Output the [X, Y] coordinate of the center of the cell containing the given text.  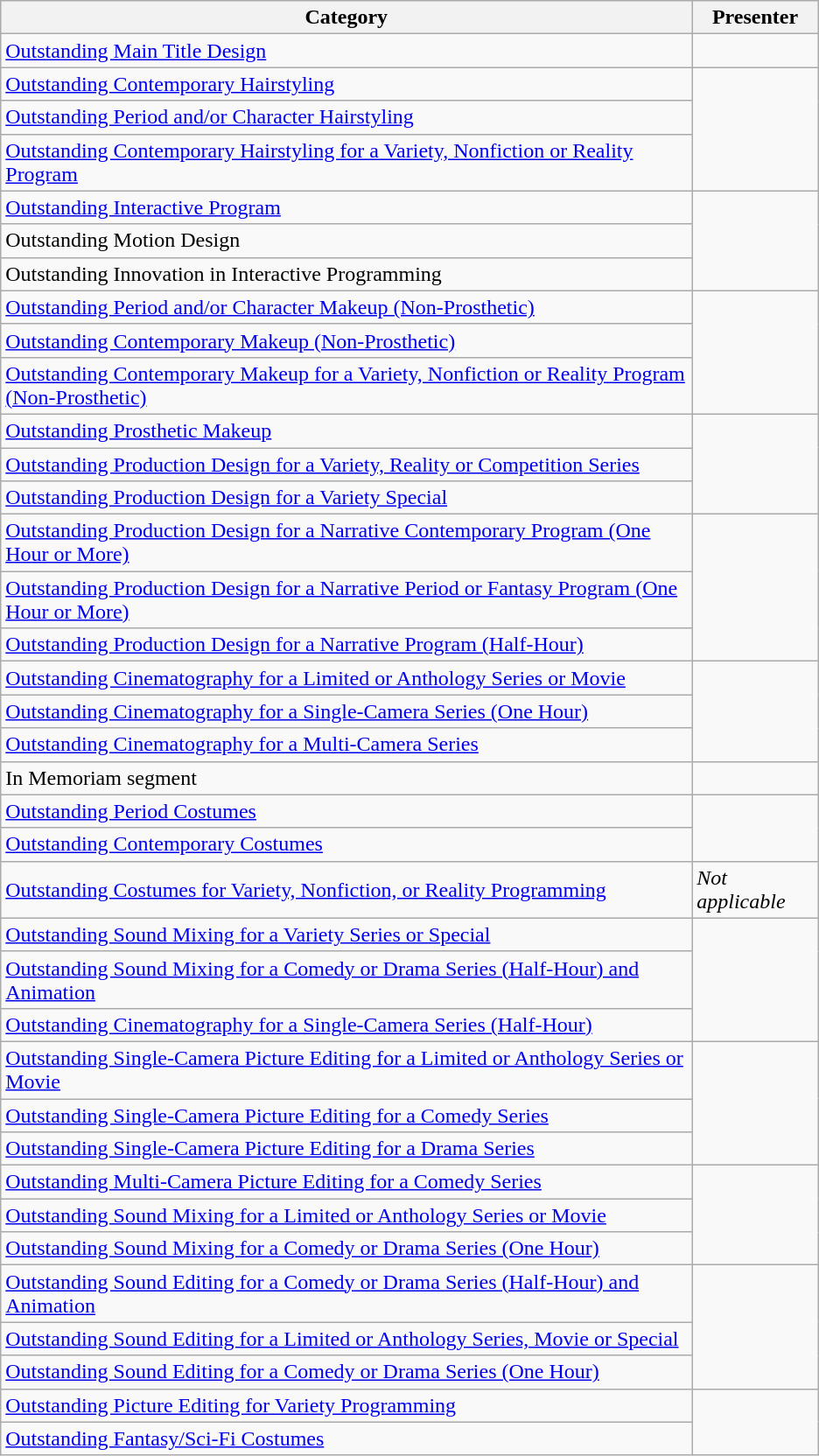
In Memoriam segment [346, 778]
Outstanding Production Design for a Variety, Reality or Competition Series [346, 465]
Outstanding Sound Editing for a Comedy or Drama Series (One Hour) [346, 1372]
Outstanding Contemporary Hairstyling [346, 84]
Outstanding Period Costumes [346, 811]
Category [346, 17]
Outstanding Interactive Program [346, 207]
Not applicable [756, 889]
Outstanding Period and/or Character Hairstyling [346, 117]
Outstanding Contemporary Hairstyling for a Variety, Nonfiction or Reality Program [346, 163]
Outstanding Motion Design [346, 241]
Outstanding Multi-Camera Picture Editing for a Comedy Series [346, 1182]
Presenter [756, 17]
Outstanding Production Design for a Narrative Program (Half-Hour) [346, 645]
Outstanding Sound Editing for a Limited or Anthology Series, Movie or Special [346, 1339]
Outstanding Single-Camera Picture Editing for a Limited or Anthology Series or Movie [346, 1069]
Outstanding Single-Camera Picture Editing for a Comedy Series [346, 1116]
Outstanding Sound Mixing for a Comedy or Drama Series (Half-Hour) and Animation [346, 980]
Outstanding Innovation in Interactive Programming [346, 274]
Outstanding Sound Mixing for a Limited or Anthology Series or Movie [346, 1215]
Outstanding Production Design for a Variety Special [346, 498]
Outstanding Cinematography for a Single-Camera Series (Half-Hour) [346, 1025]
Outstanding Single-Camera Picture Editing for a Drama Series [346, 1149]
Outstanding Costumes for Variety, Nonfiction, or Reality Programming [346, 889]
Outstanding Sound Mixing for a Comedy or Drama Series (One Hour) [346, 1249]
Outstanding Prosthetic Makeup [346, 430]
Outstanding Main Title Design [346, 51]
Outstanding Sound Editing for a Comedy or Drama Series (Half-Hour) and Animation [346, 1293]
Outstanding Cinematography for a Multi-Camera Series [346, 745]
Outstanding Fantasy/Sci-Fi Costumes [346, 1438]
Outstanding Contemporary Makeup for a Variety, Nonfiction or Reality Program (Non-Prosthetic) [346, 385]
Outstanding Cinematography for a Limited or Anthology Series or Movie [346, 678]
Outstanding Contemporary Makeup (Non-Prosthetic) [346, 340]
Outstanding Contemporary Costumes [346, 844]
Outstanding Cinematography for a Single-Camera Series (One Hour) [346, 711]
Outstanding Production Design for a Narrative Contemporary Program (One Hour or More) [346, 542]
Outstanding Period and/or Character Makeup (Non-Prosthetic) [346, 307]
Outstanding Picture Editing for Variety Programming [346, 1405]
Outstanding Sound Mixing for a Variety Series or Special [346, 934]
Outstanding Production Design for a Narrative Period or Fantasy Program (One Hour or More) [346, 600]
